Search for the cell housing the specified text and yield its [X, Y] center coordinate. 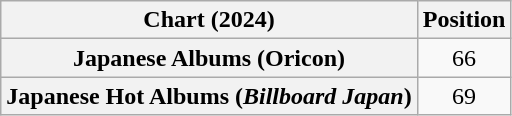
Position [464, 20]
66 [464, 58]
69 [464, 96]
Chart (2024) [209, 20]
Japanese Albums (Oricon) [209, 58]
Japanese Hot Albums (Billboard Japan) [209, 96]
